Search for the cell housing the specified text and yield its (x, y) center coordinate. 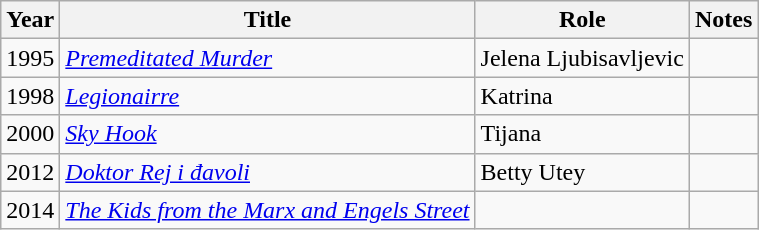
Jelena Ljubisavljevic (582, 58)
Tijana (582, 134)
Premeditated Murder (268, 58)
Doktor Rej i đavoli (268, 172)
Katrina (582, 96)
2000 (30, 134)
Sky Hook (268, 134)
Role (582, 20)
1998 (30, 96)
Notes (723, 20)
Year (30, 20)
Title (268, 20)
The Kids from the Marx and Engels Street (268, 210)
2014 (30, 210)
2012 (30, 172)
1995 (30, 58)
Betty Utey (582, 172)
Legionairre (268, 96)
